Return the (x, y) coordinate for the center point of the cell that contains the specified text.  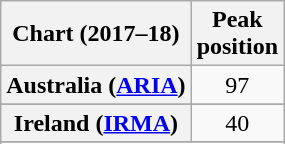
97 (237, 85)
40 (237, 123)
Australia (ARIA) (96, 85)
Ireland (IRMA) (96, 123)
Peak position (237, 34)
Chart (2017–18) (96, 34)
